Capture the cell that displays the provided text and extract its [X, Y] central coordinate. 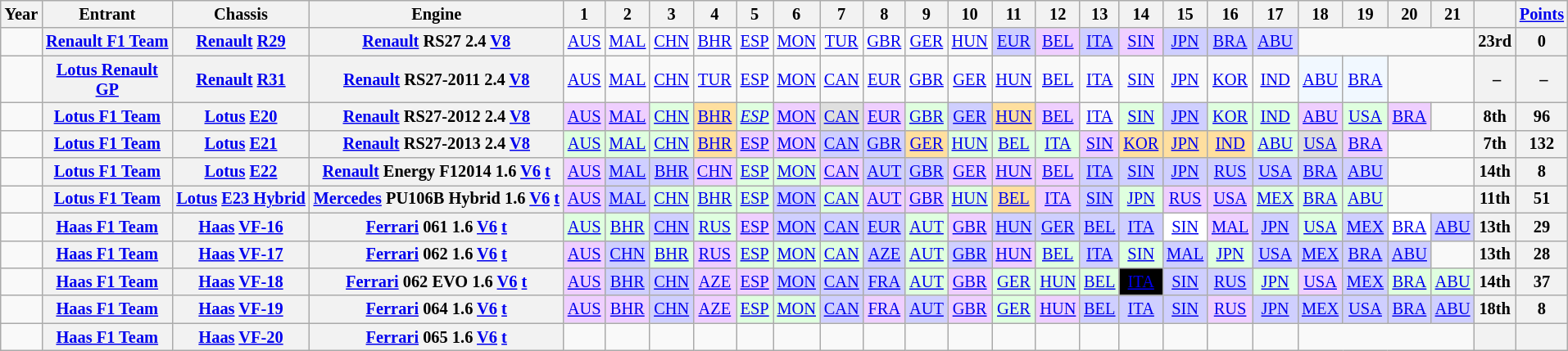
132 [1542, 144]
Mercedes PU106B Hybrid 1.6 V6 t [437, 199]
12 [1058, 14]
Renault RS27 2.4 V8 [437, 42]
15 [1185, 14]
0 [1542, 42]
Ferrari 062 EVO 1.6 V6 t [437, 281]
Year [21, 14]
Renault R31 [241, 79]
Chassis [241, 14]
Ferrari 061 1.6 V6 t [437, 227]
23rd [1494, 42]
1 [584, 14]
Haas VF-17 [241, 254]
14 [1140, 14]
20 [1409, 14]
Renault RS27-2012 2.4 V8 [437, 116]
16 [1230, 14]
Engine [437, 14]
28 [1542, 254]
7 [842, 14]
Ferrari 064 1.6 V6 t [437, 309]
Ferrari 062 1.6 V6 t [437, 254]
Haas VF-20 [241, 337]
21 [1453, 14]
Haas VF-16 [241, 227]
8th [1494, 116]
37 [1542, 281]
Renault RS27-2011 2.4 V8 [437, 79]
7th [1494, 144]
18 [1321, 14]
13 [1099, 14]
Renault Energy F12014 1.6 V6 t [437, 172]
96 [1542, 116]
2 [628, 14]
Renault R29 [241, 42]
4 [714, 14]
Lotus E20 [241, 116]
Lotus E21 [241, 144]
29 [1542, 227]
18th [1494, 309]
Renault F1 Team [106, 42]
Lotus Renault GP [106, 79]
9 [927, 14]
Points [1542, 14]
5 [755, 14]
Haas VF-19 [241, 309]
11 [1014, 14]
3 [672, 14]
Lotus E22 [241, 172]
Lotus E23 Hybrid [241, 199]
51 [1542, 199]
6 [796, 14]
11th [1494, 199]
Haas VF-18 [241, 281]
Entrant [106, 14]
10 [970, 14]
17 [1275, 14]
Renault RS27-2013 2.4 V8 [437, 144]
Ferrari 065 1.6 V6 t [437, 337]
19 [1365, 14]
